Pinpoint the cell where the given text exists, returning its (X, Y) midpoint coordinate. 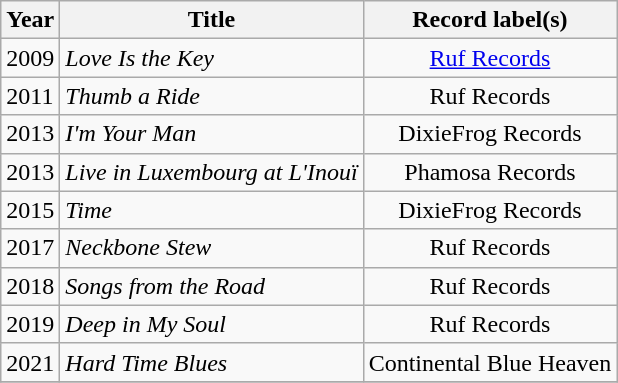
2017 (30, 248)
I'm Your Man (212, 134)
Phamosa Records (490, 172)
2019 (30, 324)
Deep in My Soul (212, 324)
Live in Luxembourg at L'Inouï (212, 172)
Title (212, 20)
Thumb a Ride (212, 96)
2009 (30, 58)
Record label(s) (490, 20)
Year (30, 20)
Continental Blue Heaven (490, 362)
Love Is the Key (212, 58)
Time (212, 210)
Neckbone Stew (212, 248)
Songs from the Road (212, 286)
Hard Time Blues (212, 362)
2011 (30, 96)
2021 (30, 362)
2015 (30, 210)
2018 (30, 286)
